Pinpoint the cell where the given text exists, returning its [X, Y] midpoint coordinate. 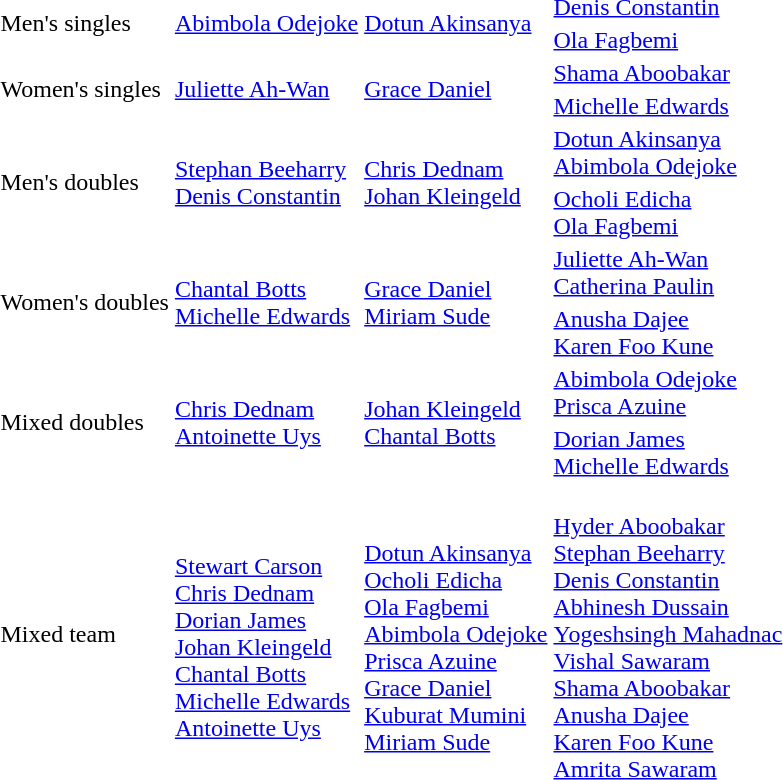
Johan Kleingeld Chantal Botts [456, 422]
Chris Dednam Johan Kleingeld [456, 182]
Juliette Ah-Wan [266, 90]
Stephan Beeharry Denis Constantin [266, 182]
Chris Dednam Antoinette Uys [266, 422]
Chantal Botts Michelle Edwards [266, 302]
Grace Daniel Miriam Sude [456, 302]
Grace Daniel [456, 90]
